Determine the (x, y) coordinate at the center of the cell enclosing the given text.  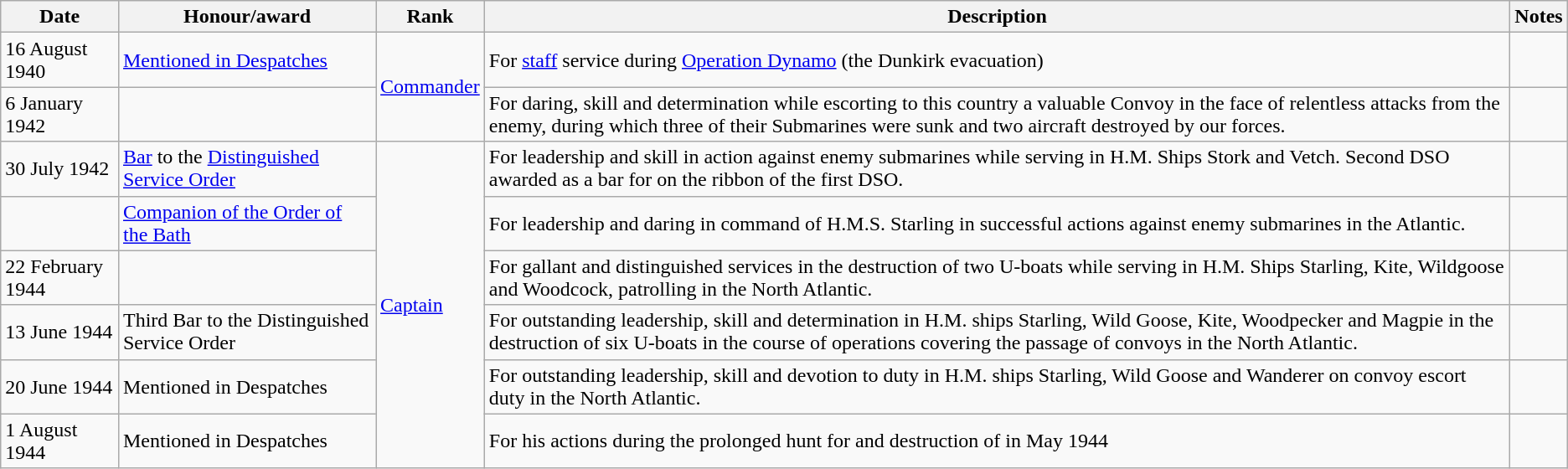
30 July 1942 (60, 169)
Bar to the Distinguished Service Order (246, 169)
Date (60, 17)
Captain (431, 305)
Companion of the Order of the Bath (246, 223)
16 August 1940 (60, 60)
Notes (1539, 17)
6 January 1942 (60, 114)
13 June 1944 (60, 332)
Third Bar to the Distinguished Service Order (246, 332)
1 August 1944 (60, 441)
For his actions during the prolonged hunt for and destruction of in May 1944 (997, 441)
For outstanding leadership, skill and devotion to duty in H.M. ships Starling, Wild Goose and Wanderer on convoy escort duty in the North Atlantic. (997, 387)
For leadership and daring in command of H.M.S. Starling in successful actions against enemy submarines in the Atlantic. (997, 223)
Commander (431, 87)
20 June 1944 (60, 387)
22 February 1944 (60, 278)
Description (997, 17)
For staff service during Operation Dynamo (the Dunkirk evacuation) (997, 60)
Rank (431, 17)
Honour/award (246, 17)
